Detect which cell encompasses the target text, then output its [x, y] center coordinate. 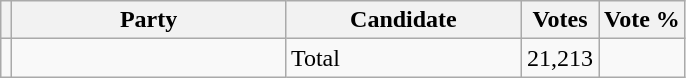
Votes [560, 20]
Candidate [403, 20]
21,213 [560, 58]
Total [403, 58]
Party [149, 20]
Vote % [642, 20]
